Return [X, Y] of the center of cell containing provided text 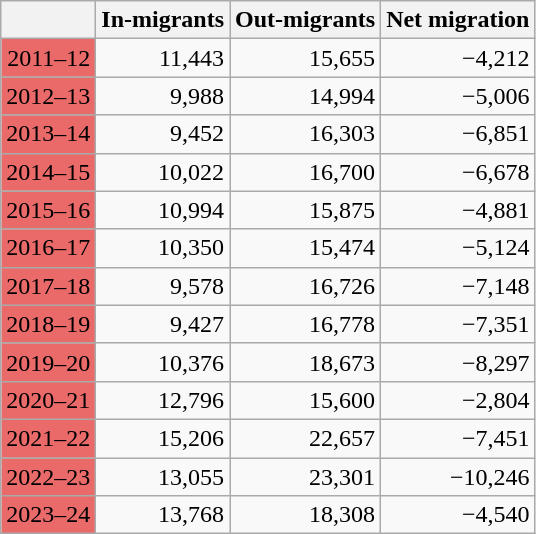
2020–21 [48, 400]
−6,851 [458, 134]
2017–18 [48, 286]
10,376 [163, 362]
15,600 [306, 400]
Net migration [458, 20]
9,988 [163, 96]
14,994 [306, 96]
−5,006 [458, 96]
−8,297 [458, 362]
16,700 [306, 172]
10,994 [163, 210]
−10,246 [458, 477]
13,768 [163, 515]
15,474 [306, 248]
2022–23 [48, 477]
15,206 [163, 438]
22,657 [306, 438]
2013–14 [48, 134]
2012–13 [48, 96]
−4,540 [458, 515]
−4,881 [458, 210]
9,578 [163, 286]
16,778 [306, 324]
15,875 [306, 210]
−4,212 [458, 58]
13,055 [163, 477]
2021–22 [48, 438]
−2,804 [458, 400]
15,655 [306, 58]
2023–24 [48, 515]
−5,124 [458, 248]
11,443 [163, 58]
2014–15 [48, 172]
10,022 [163, 172]
9,452 [163, 134]
12,796 [163, 400]
Out-migrants [306, 20]
16,726 [306, 286]
2011–12 [48, 58]
18,673 [306, 362]
In-migrants [163, 20]
−6,678 [458, 172]
−7,351 [458, 324]
18,308 [306, 515]
2019–20 [48, 362]
16,303 [306, 134]
−7,451 [458, 438]
2016–17 [48, 248]
−7,148 [458, 286]
2018–19 [48, 324]
9,427 [163, 324]
2015–16 [48, 210]
10,350 [163, 248]
23,301 [306, 477]
